Determine the [X, Y] coordinate at the center of the cell enclosing the given text.  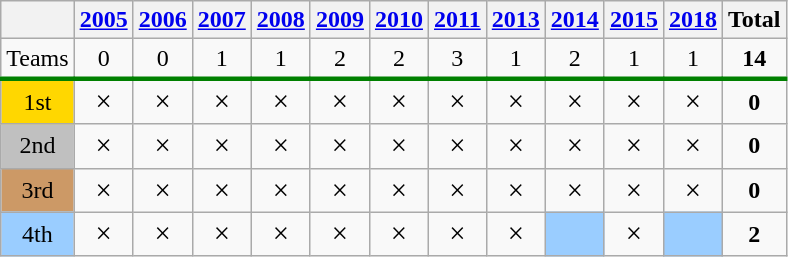
3 [457, 59]
4th [38, 234]
2014 [574, 20]
3rd [38, 190]
2007 [222, 20]
Total [754, 20]
2015 [634, 20]
2009 [340, 20]
2nd [38, 146]
14 [754, 59]
2011 [457, 20]
2018 [692, 20]
2005 [104, 20]
2013 [516, 20]
2008 [280, 20]
2006 [162, 20]
Teams [38, 59]
1st [38, 101]
2010 [398, 20]
